Find where the given text appears and provide that cell's center as (x, y) coordinate. 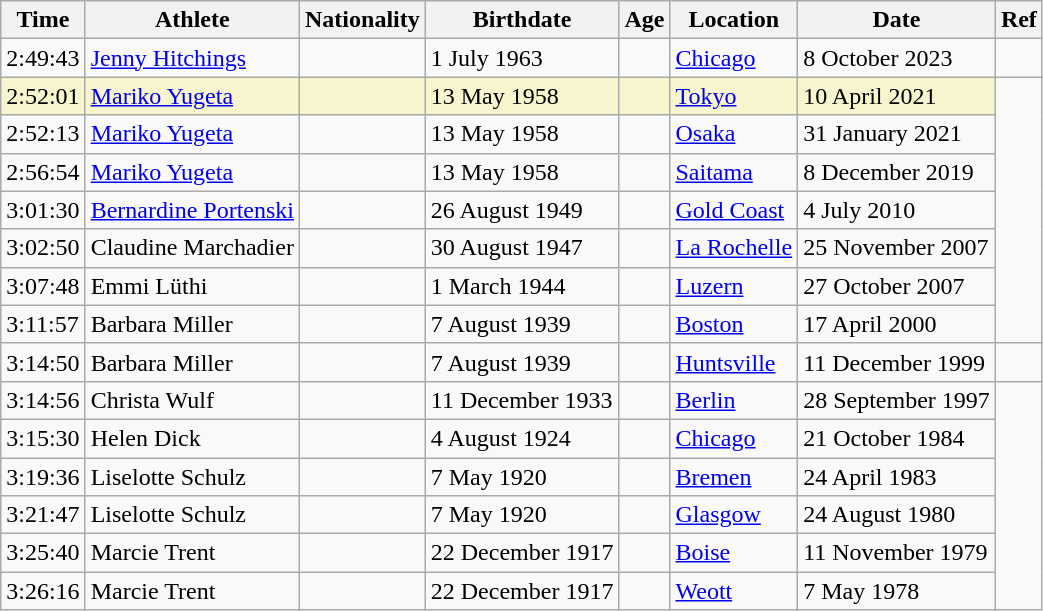
7 May 1978 (897, 591)
4 July 2010 (897, 210)
17 April 2000 (897, 324)
Glasgow (734, 515)
3:07:48 (43, 286)
Ref (1018, 20)
Emmi Lüthi (192, 286)
Boise (734, 553)
1 March 1944 (522, 286)
Jenny Hitchings (192, 58)
La Rochelle (734, 248)
11 November 1979 (897, 553)
8 October 2023 (897, 58)
3:26:16 (43, 591)
4 August 1924 (522, 438)
Date (897, 20)
Helen Dick (192, 438)
Age (644, 20)
3:01:30 (43, 210)
Location (734, 20)
Boston (734, 324)
Huntsville (734, 362)
26 August 1949 (522, 210)
1 July 1963 (522, 58)
21 October 1984 (897, 438)
Berlin (734, 400)
Saitama (734, 172)
Nationality (363, 20)
11 December 1999 (897, 362)
24 April 1983 (897, 477)
3:19:36 (43, 477)
Osaka (734, 134)
10 April 2021 (897, 96)
2:49:43 (43, 58)
2:56:54 (43, 172)
27 October 2007 (897, 286)
24 August 1980 (897, 515)
Luzern (734, 286)
Tokyo (734, 96)
3:14:50 (43, 362)
3:02:50 (43, 248)
8 December 2019 (897, 172)
11 December 1933 (522, 400)
3:21:47 (43, 515)
Athlete (192, 20)
Bernardine Portenski (192, 210)
Bremen (734, 477)
2:52:01 (43, 96)
25 November 2007 (897, 248)
2:52:13 (43, 134)
3:25:40 (43, 553)
31 January 2021 (897, 134)
3:14:56 (43, 400)
Gold Coast (734, 210)
Christa Wulf (192, 400)
Claudine Marchadier (192, 248)
3:11:57 (43, 324)
3:15:30 (43, 438)
30 August 1947 (522, 248)
Weott (734, 591)
28 September 1997 (897, 400)
Time (43, 20)
Birthdate (522, 20)
